Provide the [X, Y] coordinate of the cell's center where the given text is located.  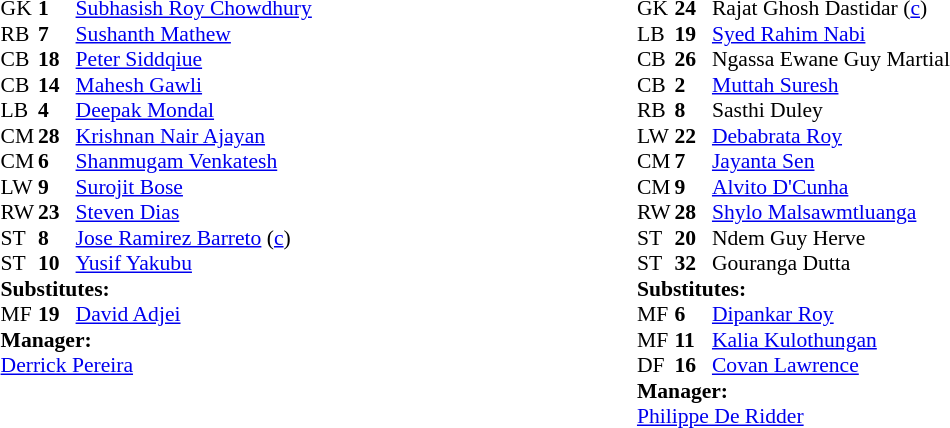
4 [57, 111]
20 [693, 238]
14 [57, 85]
Jayanta Sen [831, 161]
DF [656, 365]
Mahesh Gawli [194, 85]
26 [693, 59]
Debabrata Roy [831, 136]
Yusif Yakubu [194, 263]
Shylo Malsawmtluanga [831, 213]
Sushanth Mathew [194, 34]
Syed Rahim Nabi [831, 34]
16 [693, 365]
Gouranga Dutta [831, 263]
Ngassa Ewane Guy Martial [831, 59]
Dipankar Roy [831, 315]
11 [693, 340]
Covan Lawrence [831, 365]
22 [693, 136]
Muttah Suresh [831, 85]
Surojit Bose [194, 187]
David Adjei [194, 315]
Sasthi Duley [831, 111]
Deepak Mondal [194, 111]
2 [693, 85]
Kalia Kulothungan [831, 340]
Ndem Guy Herve [831, 238]
18 [57, 59]
Shanmugam Venkatesh [194, 161]
Peter Siddqiue [194, 59]
Alvito D'Cunha [831, 187]
Krishnan Nair Ajayan [194, 136]
Steven Dias [194, 213]
Derrick Pereira [156, 365]
32 [693, 263]
Jose Ramirez Barreto (c) [194, 238]
10 [57, 263]
23 [57, 213]
